Return the (x, y) coordinate for the center point of the cell that contains the specified text.  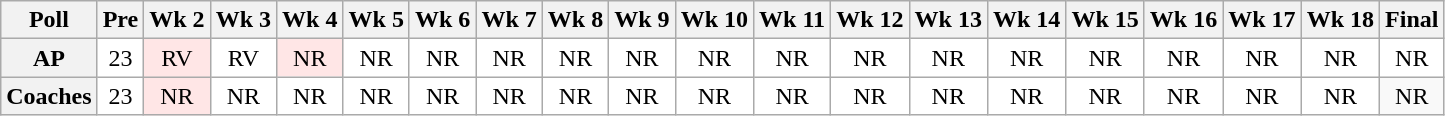
Final (1412, 20)
Wk 14 (1026, 20)
Pre (120, 20)
Wk 12 (870, 20)
Wk 7 (509, 20)
Wk 11 (792, 20)
Wk 6 (442, 20)
Coaches (49, 96)
Wk 18 (1340, 20)
Wk 2 (177, 20)
Wk 13 (948, 20)
Wk 3 (243, 20)
Wk 5 (376, 20)
Poll (49, 20)
Wk 8 (575, 20)
Wk 9 (642, 20)
Wk 16 (1183, 20)
AP (49, 58)
Wk 4 (310, 20)
Wk 10 (714, 20)
Wk 17 (1262, 20)
Wk 15 (1105, 20)
